Extract the [x, y] coordinate from the center of the cell holding the provided text.  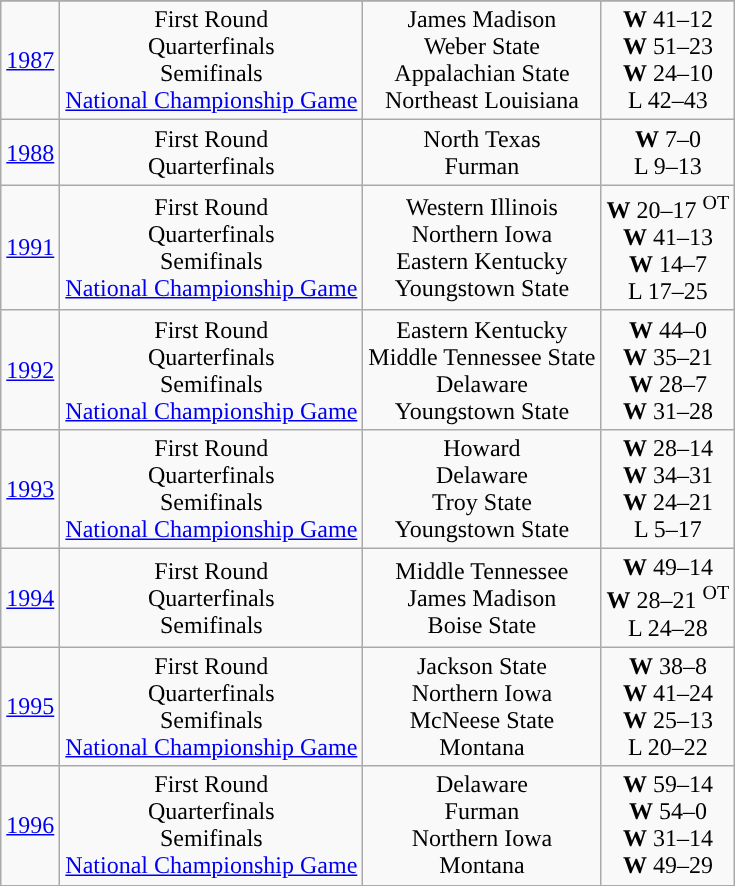
DelawareFurmanNorthern IowaMontana [482, 826]
North TexasFurman [482, 152]
HowardDelawareTroy StateYoungstown State [482, 488]
W 41–12W 51–23W 24–10L 42–43 [668, 60]
Western IllinoisNorthern IowaEastern KentuckyYoungstown State [482, 248]
W 44–0W 35–21W 28–7W 31–28 [668, 370]
W 38–8W 41–24W 25–13L 20–22 [668, 706]
1992 [30, 370]
W 59–14W 54–0W 31–14W 49–29 [668, 826]
Jackson StateNorthern IowaMcNeese StateMontana [482, 706]
1994 [30, 598]
1988 [30, 152]
W 28–14W 34–31W 24–21L 5–17 [668, 488]
W 7–0L 9–13 [668, 152]
1993 [30, 488]
1991 [30, 248]
Eastern KentuckyMiddle Tennessee StateDelawareYoungstown State [482, 370]
James MadisonWeber StateAppalachian StateNortheast Louisiana [482, 60]
First RoundQuarterfinalsSemifinals [212, 598]
1996 [30, 826]
1995 [30, 706]
First RoundQuarterfinals [212, 152]
Middle TennesseeJames MadisonBoise State [482, 598]
1987 [30, 60]
W 49–14W 28–21 OTL 24–28 [668, 598]
W 20–17 OTW 41–13W 14–7L 17–25 [668, 248]
